Extract the (x, y) coordinate from the center of the cell holding the provided text.  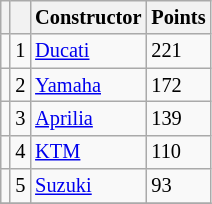
Constructor (88, 17)
3 (20, 118)
Suzuki (88, 186)
Yamaha (88, 85)
KTM (88, 152)
4 (20, 152)
Points (178, 17)
110 (178, 152)
93 (178, 186)
Ducati (88, 51)
1 (20, 51)
172 (178, 85)
221 (178, 51)
139 (178, 118)
2 (20, 85)
Aprilia (88, 118)
5 (20, 186)
